Identify which cell holds the provided text, then report its [x, y] central coordinate. 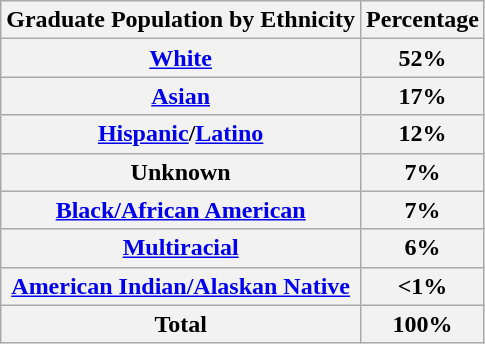
17% [423, 96]
Black/African American [181, 210]
Multiracial [181, 248]
Hispanic/Latino [181, 134]
Graduate Population by Ethnicity [181, 20]
American Indian/Alaskan Native [181, 286]
Percentage [423, 20]
6% [423, 248]
52% [423, 58]
100% [423, 324]
White [181, 58]
Asian [181, 96]
12% [423, 134]
Unknown [181, 172]
<1% [423, 286]
Total [181, 324]
